Return the (x, y) coordinate for the center point of the cell that contains the specified text.  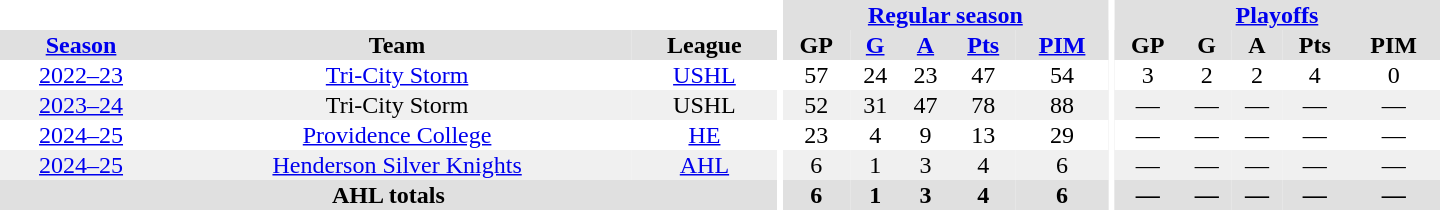
League (704, 45)
Season (81, 45)
57 (816, 75)
Providence College (397, 135)
24 (875, 75)
78 (984, 105)
Regular season (945, 15)
AHL totals (388, 195)
AHL (704, 165)
31 (875, 105)
Team (397, 45)
0 (1394, 75)
Playoffs (1277, 15)
HE (704, 135)
2023–24 (81, 105)
Henderson Silver Knights (397, 165)
9 (925, 135)
2022–23 (81, 75)
13 (984, 135)
88 (1062, 105)
52 (816, 105)
54 (1062, 75)
29 (1062, 135)
